Search for the cell housing the specified text and yield its (X, Y) center coordinate. 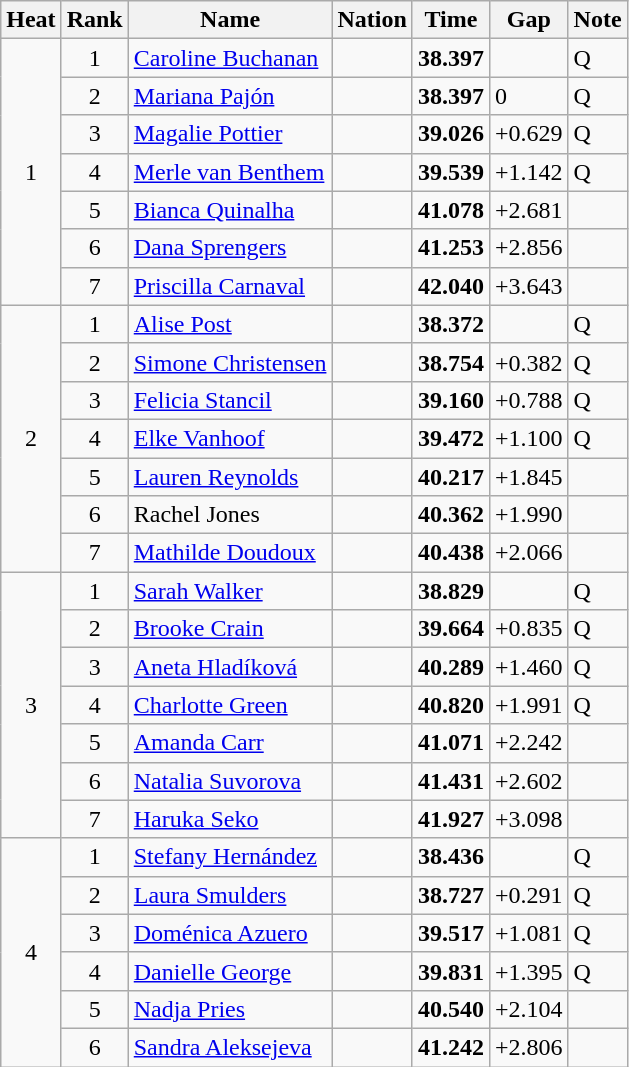
Alise Post (230, 324)
0 (528, 96)
Felicia Stancil (230, 400)
41.078 (450, 210)
Rachel Jones (230, 515)
Danielle George (230, 971)
Sarah Walker (230, 591)
Bianca Quinalha (230, 210)
39.539 (450, 172)
41.431 (450, 781)
+1.990 (528, 515)
Priscilla Carnaval (230, 286)
39.472 (450, 438)
+2.602 (528, 781)
Merle van Benthem (230, 172)
Nation (372, 20)
+1.100 (528, 438)
+1.395 (528, 971)
38.372 (450, 324)
40.217 (450, 477)
39.517 (450, 933)
38.754 (450, 362)
Gap (528, 20)
+1.845 (528, 477)
39.664 (450, 629)
Simone Christensen (230, 362)
Note (598, 20)
+0.788 (528, 400)
Amanda Carr (230, 743)
Brooke Crain (230, 629)
38.829 (450, 591)
+1.991 (528, 705)
Nadja Pries (230, 1009)
+2.066 (528, 553)
Magalie Pottier (230, 134)
41.253 (450, 248)
Sandra Aleksejeva (230, 1047)
+2.104 (528, 1009)
Doménica Azuero (230, 933)
Haruka Seko (230, 819)
Stefany Hernández (230, 857)
+1.081 (528, 933)
Heat (31, 20)
+0.629 (528, 134)
40.540 (450, 1009)
Natalia Suvorova (230, 781)
41.071 (450, 743)
+3.643 (528, 286)
+0.382 (528, 362)
41.242 (450, 1047)
42.040 (450, 286)
38.436 (450, 857)
+0.291 (528, 895)
+2.681 (528, 210)
39.831 (450, 971)
+1.142 (528, 172)
40.438 (450, 553)
40.289 (450, 667)
+0.835 (528, 629)
Elke Vanhoof (230, 438)
+3.098 (528, 819)
Charlotte Green (230, 705)
Name (230, 20)
Rank (94, 20)
Dana Sprengers (230, 248)
40.820 (450, 705)
Mariana Pajón (230, 96)
Caroline Buchanan (230, 58)
39.160 (450, 400)
Mathilde Doudoux (230, 553)
+1.460 (528, 667)
Aneta Hladíková (230, 667)
41.927 (450, 819)
Time (450, 20)
Laura Smulders (230, 895)
+2.806 (528, 1047)
+2.856 (528, 248)
38.727 (450, 895)
40.362 (450, 515)
+2.242 (528, 743)
Lauren Reynolds (230, 477)
39.026 (450, 134)
